Extract the (x, y) coordinate from the center of the cell holding the provided text.  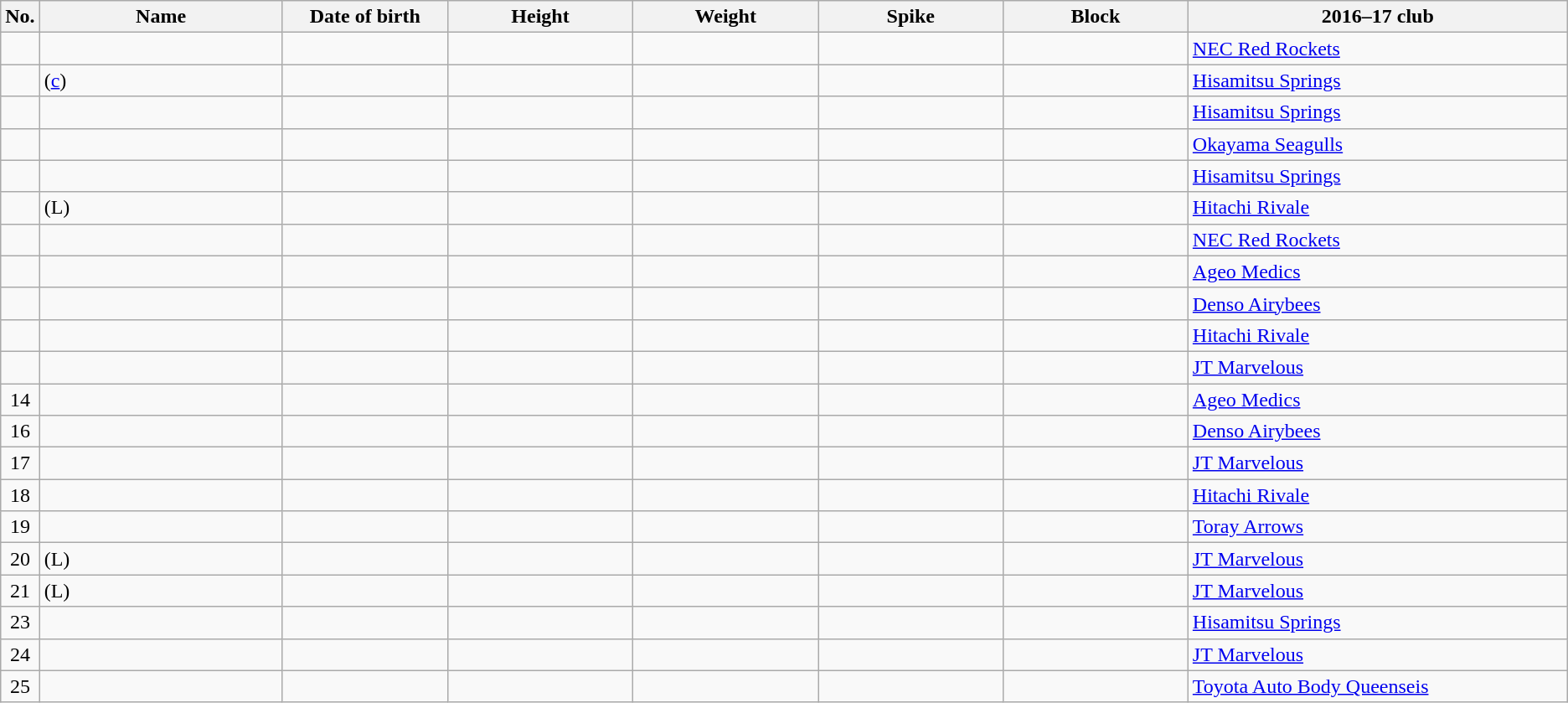
19 (20, 527)
No. (20, 17)
18 (20, 495)
Name (161, 17)
17 (20, 463)
Okayama Seagulls (1377, 144)
Toyota Auto Body Queenseis (1377, 686)
24 (20, 654)
Date of birth (365, 17)
Weight (725, 17)
Height (539, 17)
Toray Arrows (1377, 527)
20 (20, 559)
(c) (161, 80)
Block (1096, 17)
16 (20, 432)
25 (20, 686)
2016–17 club (1377, 17)
23 (20, 623)
14 (20, 400)
21 (20, 591)
Spike (911, 17)
